Provide the (X, Y) coordinate of the cell's center where the given text is located.  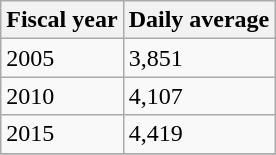
4,419 (199, 134)
2015 (62, 134)
2005 (62, 58)
2010 (62, 96)
3,851 (199, 58)
4,107 (199, 96)
Daily average (199, 20)
Fiscal year (62, 20)
